From the cell containing the given text, extract its center point as [x, y] coordinate. 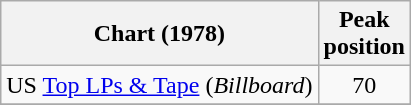
Peakposition [364, 34]
Chart (1978) [160, 34]
US Top LPs & Tape (Billboard) [160, 85]
70 [364, 85]
